Identify which cell holds the provided text, then report its (x, y) central coordinate. 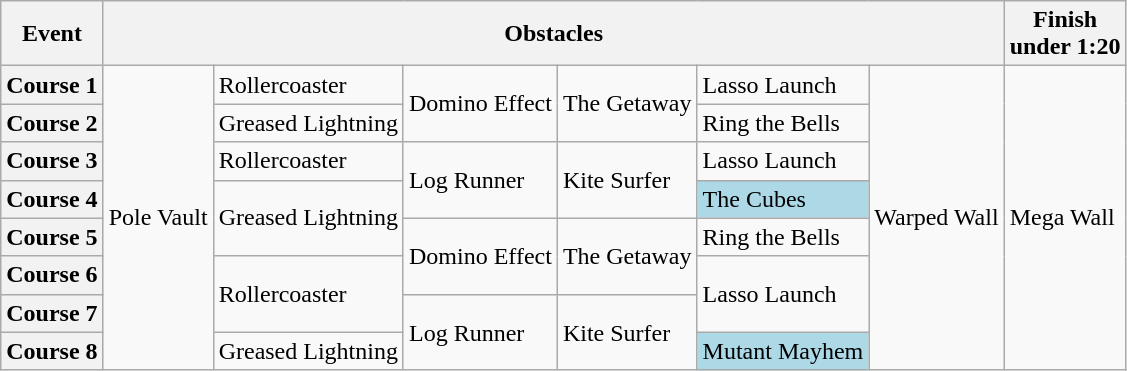
Course 5 (52, 237)
The Cubes (783, 199)
Warped Wall (936, 218)
Course 8 (52, 351)
Finish under 1:20 (1065, 34)
Course 4 (52, 199)
Course 7 (52, 313)
Course 6 (52, 275)
Mutant Mayhem (783, 351)
Course 3 (52, 161)
Course 1 (52, 85)
Pole Vault (158, 218)
Mega Wall (1065, 218)
Course 2 (52, 123)
Event (52, 34)
Obstacles (554, 34)
